Extract the [x, y] coordinate from the center of the cell holding the provided text.  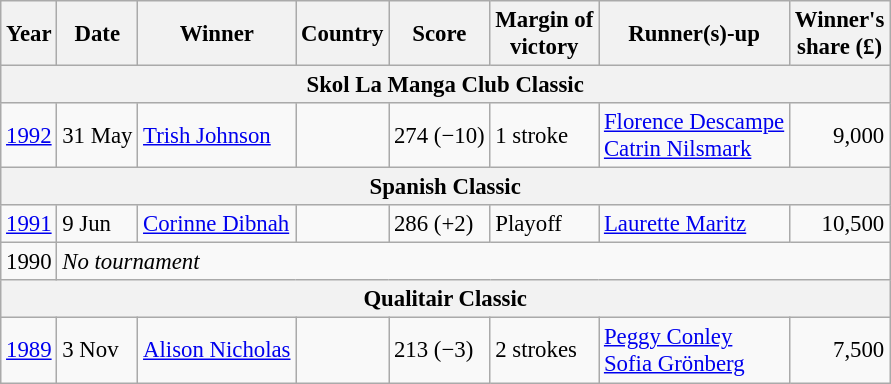
Trish Johnson [217, 136]
10,500 [839, 224]
3 Nov [98, 350]
Skol La Manga Club Classic [446, 85]
Laurette Maritz [694, 224]
31 May [98, 136]
1990 [29, 262]
Alison Nicholas [217, 350]
Year [29, 34]
9,000 [839, 136]
No tournament [474, 262]
286 (+2) [440, 224]
Playoff [544, 224]
Runner(s)-up [694, 34]
1991 [29, 224]
1992 [29, 136]
2 strokes [544, 350]
Winner'sshare (£) [839, 34]
7,500 [839, 350]
274 (−10) [440, 136]
Margin ofvictory [544, 34]
Date [98, 34]
213 (−3) [440, 350]
Score [440, 34]
Florence Descampe Catrin Nilsmark [694, 136]
9 Jun [98, 224]
Qualitair Classic [446, 299]
Corinne Dibnah [217, 224]
Peggy Conley Sofia Grönberg [694, 350]
1989 [29, 350]
1 stroke [544, 136]
Winner [217, 34]
Spanish Classic [446, 187]
Country [342, 34]
